Provide the (x, y) coordinate of the cell's center where the given text is located.  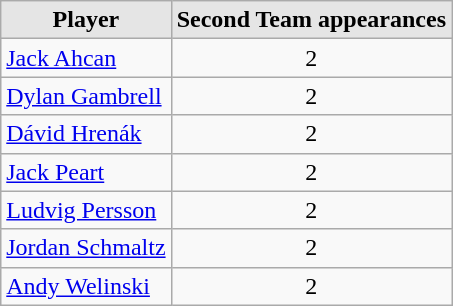
Jordan Schmaltz (86, 248)
Jack Ahcan (86, 58)
Second Team appearances (311, 20)
Jack Peart (86, 172)
Dylan Gambrell (86, 96)
Player (86, 20)
Ludvig Persson (86, 210)
Dávid Hrenák (86, 134)
Andy Welinski (86, 286)
